Output the [X, Y] coordinate of the center of the cell containing the given text.  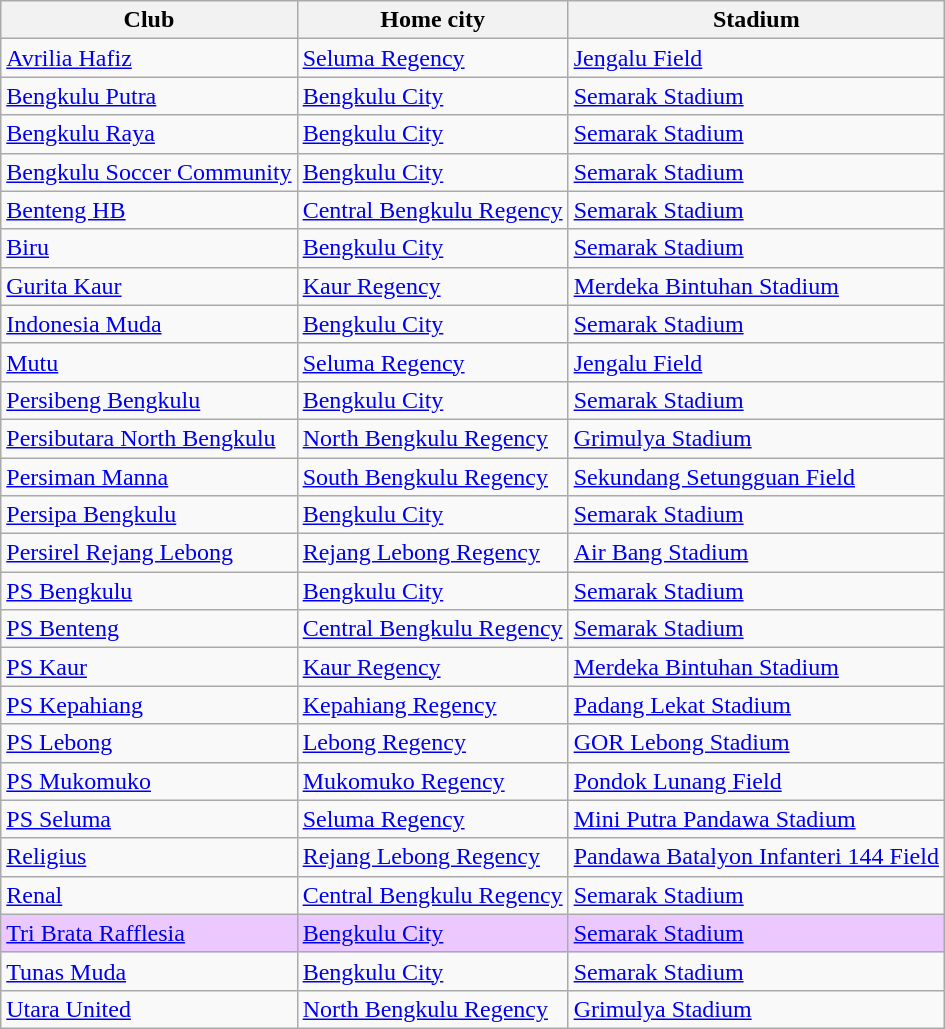
Air Bang Stadium [756, 553]
Pondok Lunang Field [756, 781]
Persiman Manna [149, 477]
Biru [149, 248]
Persibeng Bengkulu [149, 400]
Mukomuko Regency [432, 781]
PS Lebong [149, 743]
Tri Brata Rafflesia [149, 933]
PS Kepahiang [149, 705]
Pandawa Batalyon Infanteri 144 Field [756, 857]
Sekundang Setungguan Field [756, 477]
Mini Putra Pandawa Stadium [756, 819]
PS Seluma [149, 819]
Indonesia Muda [149, 324]
Renal [149, 895]
Kepahiang Regency [432, 705]
Persibutara North Bengkulu [149, 438]
Mutu [149, 362]
Religius [149, 857]
PS Benteng [149, 629]
Utara United [149, 1009]
PS Bengkulu [149, 591]
Gurita Kaur [149, 286]
GOR Lebong Stadium [756, 743]
Persipa Bengkulu [149, 515]
Stadium [756, 20]
PS Mukomuko [149, 781]
Tunas Muda [149, 971]
Lebong Regency [432, 743]
Home city [432, 20]
Bengkulu Raya [149, 134]
Persirel Rejang Lebong [149, 553]
Bengkulu Soccer Community [149, 172]
South Bengkulu Regency [432, 477]
Avrilia Hafiz [149, 58]
PS Kaur [149, 667]
Padang Lekat Stadium [756, 705]
Club [149, 20]
Benteng HB [149, 210]
Bengkulu Putra [149, 96]
